Extract the (x, y) coordinate from the center of the cell holding the provided text.  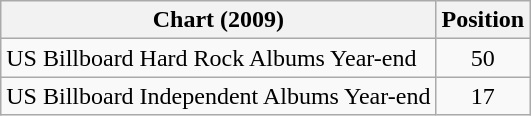
Position (483, 20)
50 (483, 58)
Chart (2009) (218, 20)
US Billboard Independent Albums Year-end (218, 96)
US Billboard Hard Rock Albums Year-end (218, 58)
17 (483, 96)
